Scan for the cell matching the given text and deliver its [x, y] coordinate at center. 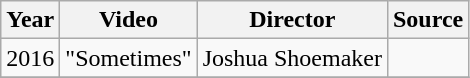
Video [128, 20]
Source [428, 20]
"Sometimes" [128, 58]
Director [292, 20]
Joshua Shoemaker [292, 58]
Year [30, 20]
2016 [30, 58]
